For the text-containing cell, return its midpoint in (x, y) coordinate format. 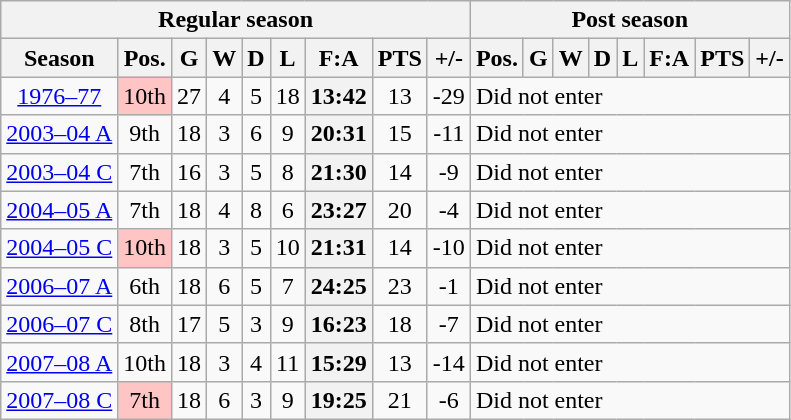
-14 (448, 362)
24:25 (338, 286)
13:42 (338, 96)
11 (288, 362)
21:31 (338, 248)
2007–08 C (60, 400)
27 (190, 96)
2006–07 A (60, 286)
2006–07 C (60, 324)
Season (60, 58)
20:31 (338, 134)
-10 (448, 248)
-6 (448, 400)
16:23 (338, 324)
2007–08 A (60, 362)
10 (288, 248)
Regular season (236, 20)
2003–04 C (60, 172)
2003–04 A (60, 134)
1976–77 (60, 96)
-4 (448, 210)
6th (145, 286)
15 (400, 134)
8th (145, 324)
19:25 (338, 400)
Post season (630, 20)
21 (400, 400)
17 (190, 324)
20 (400, 210)
2004–05 A (60, 210)
-7 (448, 324)
-9 (448, 172)
21:30 (338, 172)
-1 (448, 286)
16 (190, 172)
23 (400, 286)
23:27 (338, 210)
15:29 (338, 362)
-29 (448, 96)
7 (288, 286)
-11 (448, 134)
9th (145, 134)
2004–05 C (60, 248)
